Output the (X, Y) coordinate of the center of the cell containing the given text.  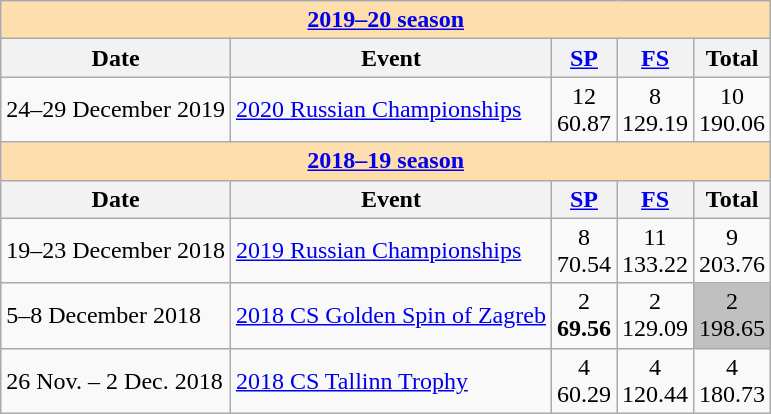
2018–19 season (386, 161)
19–23 December 2018 (116, 250)
9 203.76 (732, 250)
24–29 December 2019 (116, 110)
2018 CS Tallinn Trophy (390, 380)
2 129.09 (656, 316)
11 133.22 (656, 250)
2 198.65 (732, 316)
2 69.56 (584, 316)
2018 CS Golden Spin of Zagreb (390, 316)
2019–20 season (386, 20)
8 129.19 (656, 110)
10 190.06 (732, 110)
4 120.44 (656, 380)
12 60.87 (584, 110)
4 60.29 (584, 380)
8 70.54 (584, 250)
2020 Russian Championships (390, 110)
4 180.73 (732, 380)
26 Nov. – 2 Dec. 2018 (116, 380)
5–8 December 2018 (116, 316)
2019 Russian Championships (390, 250)
